Determine the (x, y) coordinate at the center of the cell enclosing the given text.  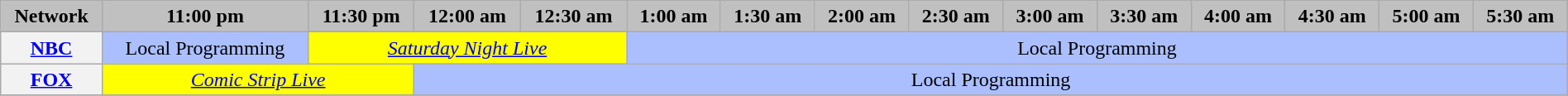
3:30 am (1144, 17)
5:30 am (1520, 17)
1:00 am (674, 17)
12:30 am (573, 17)
1:30 am (767, 17)
5:00 am (1427, 17)
FOX (51, 79)
2:30 am (956, 17)
12:00 am (467, 17)
Saturday Night Live (466, 48)
NBC (51, 48)
2:00 am (862, 17)
Network (51, 17)
11:30 pm (361, 17)
Comic Strip Live (258, 79)
4:30 am (1332, 17)
3:00 am (1050, 17)
11:00 pm (205, 17)
4:00 am (1238, 17)
